Locate the cell with the specified text and output its [X, Y] center coordinate. 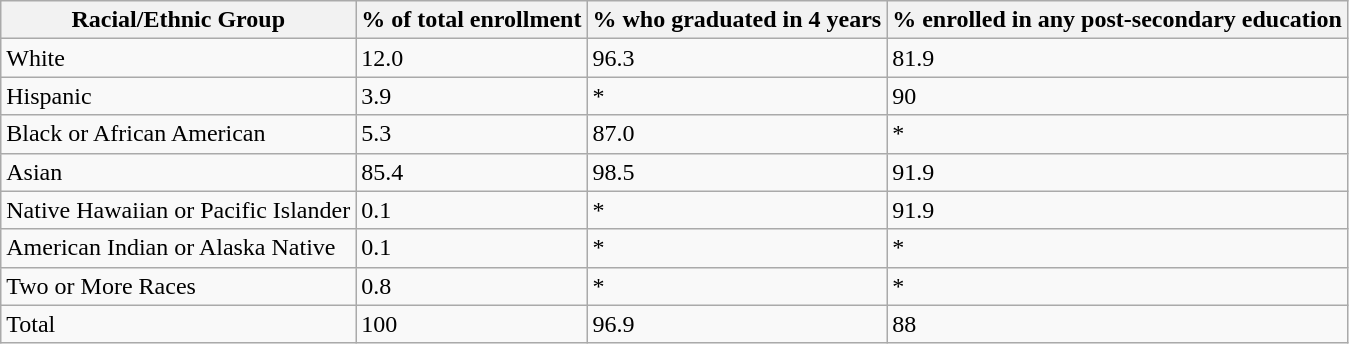
Native Hawaiian or Pacific Islander [178, 210]
0.8 [472, 286]
85.4 [472, 172]
5.3 [472, 134]
% enrolled in any post-secondary education [1118, 20]
Racial/Ethnic Group [178, 20]
% of total enrollment [472, 20]
12.0 [472, 58]
90 [1118, 96]
American Indian or Alaska Native [178, 248]
96.9 [737, 324]
Two or More Races [178, 286]
3.9 [472, 96]
98.5 [737, 172]
Asian [178, 172]
% who graduated in 4 years [737, 20]
87.0 [737, 134]
96.3 [737, 58]
88 [1118, 324]
White [178, 58]
81.9 [1118, 58]
100 [472, 324]
Hispanic [178, 96]
Total [178, 324]
Black or African American [178, 134]
